Find where the given text appears and provide that cell's center as (X, Y) coordinate. 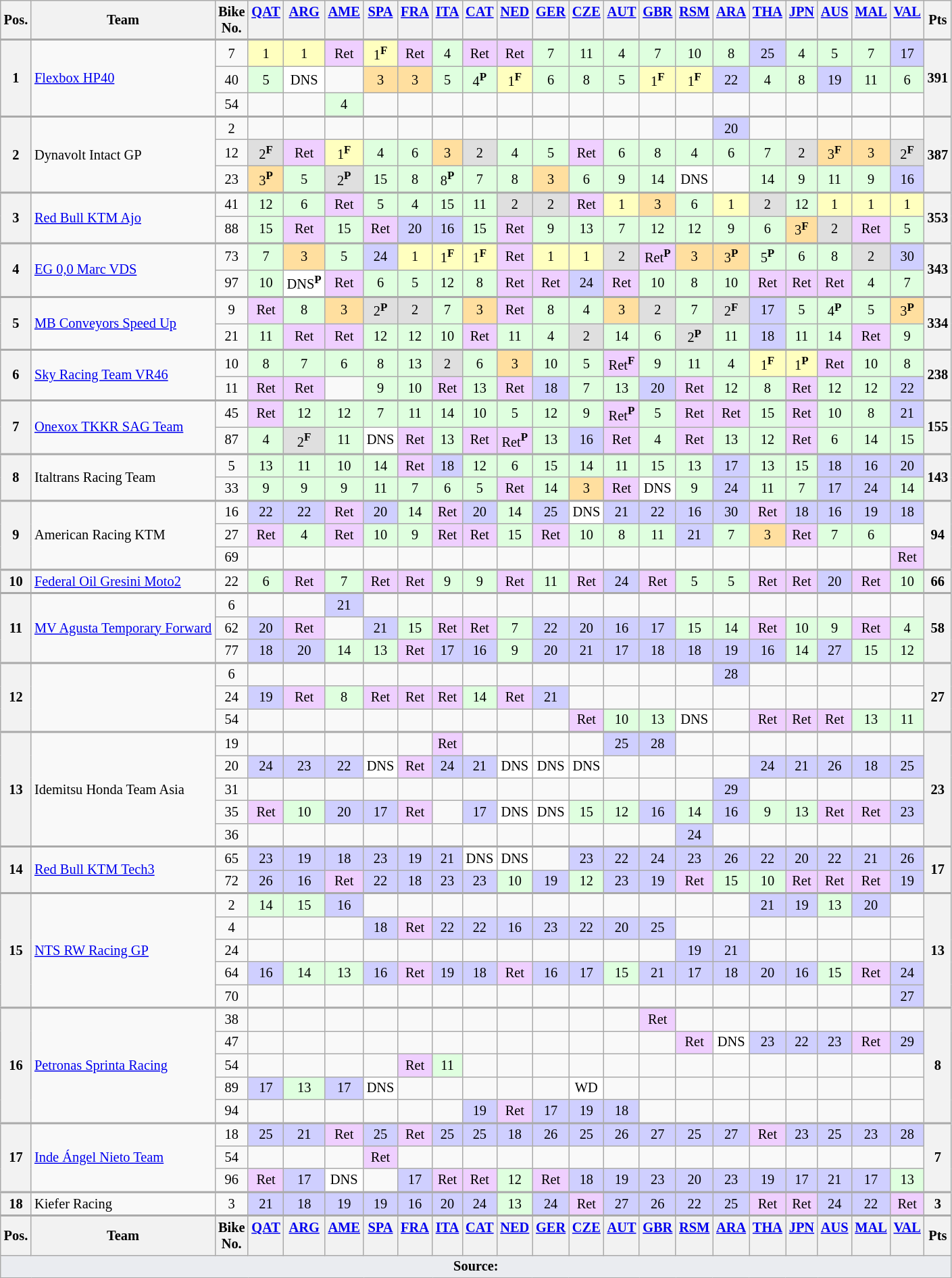
Inde Ángel Nieto Team (123, 1157)
Flexbox HP40 (123, 78)
5P (768, 256)
88 (231, 229)
MB Conveyors Speed Up (123, 323)
Dynavolt Intact GP (123, 154)
35 (231, 812)
Federal Oil Gresini Moto2 (123, 581)
334 (938, 323)
1P (801, 364)
Sky Racing Team VR46 (123, 375)
238 (938, 375)
64 (231, 973)
97 (231, 283)
96 (231, 1180)
Source: (476, 1267)
40 (231, 80)
41 (231, 204)
70 (231, 996)
45 (231, 414)
Onexox TKKR SAG Team (123, 427)
387 (938, 154)
58 (938, 628)
RetF (622, 364)
47 (231, 1042)
Idemitsu Honda Team Asia (123, 789)
38 (231, 1019)
Red Bull KTM Tech3 (123, 869)
66 (938, 581)
73 (231, 256)
MV Agusta Temporary Forward (123, 628)
353 (938, 218)
89 (231, 1088)
8P (447, 179)
33 (231, 489)
Red Bull KTM Ajo (123, 218)
87 (231, 441)
31 (231, 789)
Petronas Sprinta Racing (123, 1065)
DNSP (304, 283)
72 (231, 881)
American Racing KTM (123, 535)
343 (938, 269)
391 (938, 78)
155 (938, 427)
143 (938, 477)
69 (231, 558)
Italtrans Racing Team (123, 477)
62 (231, 628)
36 (231, 835)
WD (586, 1088)
NTS RW Racing GP (123, 950)
EG 0,0 Marc VDS (123, 269)
Kiefer Racing (123, 1203)
77 (231, 651)
65 (231, 858)
